Scan for the cell matching the given text and deliver its (x, y) coordinate at center. 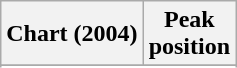
Chart (2004) (72, 34)
Peakposition (189, 34)
